Identify which cell holds the provided text, then report its (x, y) central coordinate. 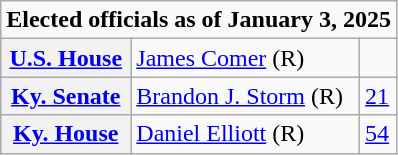
James Comer (R) (246, 58)
Daniel Elliott (R) (246, 134)
Elected officials as of January 3, 2025 (199, 20)
Brandon J. Storm (R) (246, 96)
54 (378, 134)
Ky. House (66, 134)
U.S. House (66, 58)
21 (378, 96)
Ky. Senate (66, 96)
